Output the (x, y) coordinate of the center of the cell containing the given text.  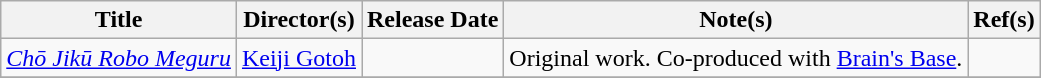
Note(s) (736, 20)
Keiji Gotoh (298, 58)
Release Date (433, 20)
Director(s) (298, 20)
Chō Jikū Robo Meguru (119, 58)
Title (119, 20)
Ref(s) (1004, 20)
Original work. Co-produced with Brain's Base. (736, 58)
